Search for the cell housing the specified text and yield its [x, y] center coordinate. 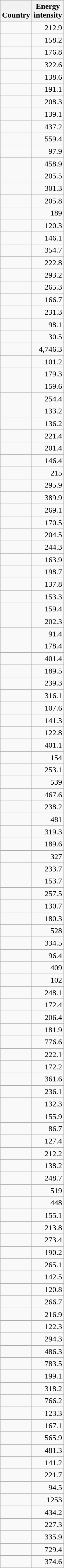
389.9 [48, 498]
159.4 [48, 609]
180.3 [48, 918]
86.7 [48, 1129]
254.4 [48, 399]
266.7 [48, 1302]
181.9 [48, 1030]
132.3 [48, 1104]
153.7 [48, 881]
202.3 [48, 621]
222.8 [48, 263]
729.4 [48, 1549]
559.4 [48, 139]
163.9 [48, 559]
102 [48, 980]
265.3 [48, 287]
122.3 [48, 1326]
227.3 [48, 1524]
269.1 [48, 510]
198.7 [48, 572]
322.6 [48, 65]
127.4 [48, 1141]
141.2 [48, 1463]
565.9 [48, 1438]
293.2 [48, 275]
374.6 [48, 1562]
136.2 [48, 424]
120.8 [48, 1289]
222.1 [48, 1054]
155.1 [48, 1215]
205.5 [48, 176]
213.8 [48, 1228]
179.3 [48, 374]
155.9 [48, 1116]
257.5 [48, 894]
101.2 [48, 362]
216.9 [48, 1314]
191.1 [48, 89]
138.2 [48, 1166]
221.7 [48, 1475]
190.2 [48, 1252]
204.5 [48, 535]
137.8 [48, 584]
1253 [48, 1500]
253.1 [48, 770]
481 [48, 819]
273.4 [48, 1240]
96.4 [48, 955]
238.2 [48, 807]
97.9 [48, 151]
236.1 [48, 1091]
319.3 [48, 832]
178.4 [48, 646]
199.1 [48, 1376]
316.1 [48, 696]
205.8 [48, 201]
231.3 [48, 312]
206.4 [48, 1017]
458.9 [48, 163]
248.7 [48, 1178]
265.1 [48, 1265]
138.6 [48, 77]
120.3 [48, 226]
354.7 [48, 250]
98.1 [48, 324]
448 [48, 1203]
123.3 [48, 1413]
244.3 [48, 547]
783.5 [48, 1364]
158.2 [48, 40]
167.1 [48, 1426]
766.2 [48, 1401]
130.7 [48, 906]
Country [16, 11]
146.1 [48, 238]
467.6 [48, 795]
166.7 [48, 300]
159.6 [48, 386]
294.3 [48, 1339]
201.4 [48, 448]
776.6 [48, 1042]
233.7 [48, 869]
172.4 [48, 1005]
248.1 [48, 993]
30.5 [48, 337]
335.9 [48, 1537]
481.3 [48, 1450]
212.2 [48, 1154]
327 [48, 856]
318.2 [48, 1389]
208.3 [48, 102]
107.6 [48, 708]
170.5 [48, 522]
189.6 [48, 844]
122.8 [48, 733]
361.6 [48, 1079]
519 [48, 1191]
437.2 [48, 126]
154 [48, 758]
153.3 [48, 597]
239.3 [48, 683]
212.9 [48, 28]
146.4 [48, 461]
91.4 [48, 634]
334.5 [48, 943]
141.3 [48, 720]
409 [48, 968]
215 [48, 473]
301.3 [48, 189]
172.2 [48, 1067]
Energyintensity [48, 11]
528 [48, 931]
133.2 [48, 411]
295.9 [48, 485]
189 [48, 213]
176.8 [48, 52]
486.3 [48, 1351]
401.4 [48, 659]
139.1 [48, 114]
94.5 [48, 1487]
142.5 [48, 1277]
221.4 [48, 436]
4,746.3 [48, 349]
401.1 [48, 745]
539 [48, 782]
189.5 [48, 671]
434.2 [48, 1512]
